Return the (X, Y) coordinate for the center point of the cell that contains the specified text.  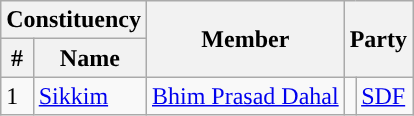
Sikkim (90, 96)
Bhim Prasad Dahal (245, 96)
Name (90, 58)
Party (378, 39)
1 (17, 96)
SDF (384, 96)
Constituency (74, 20)
# (17, 58)
Member (245, 39)
